Capture the cell that displays the provided text and extract its (x, y) central coordinate. 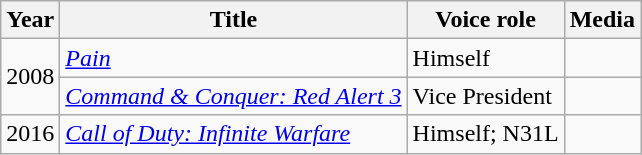
2008 (30, 77)
Media (602, 20)
Voice role (486, 20)
Command & Conquer: Red Alert 3 (234, 96)
Pain (234, 58)
Vice President (486, 96)
Title (234, 20)
Himself (486, 58)
Himself; N31L (486, 134)
2016 (30, 134)
Call of Duty: Infinite Warfare (234, 134)
Year (30, 20)
